Capture the cell that displays the provided text and extract its [X, Y] central coordinate. 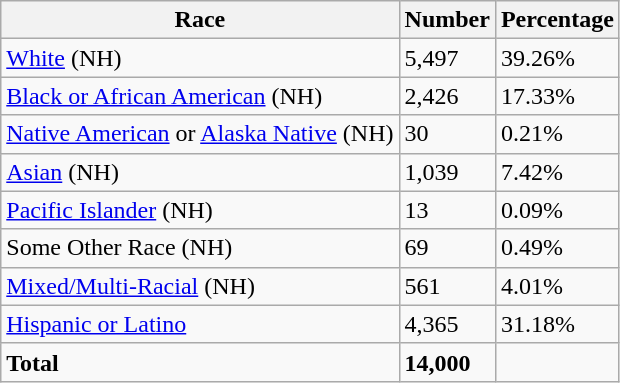
Mixed/Multi-Racial (NH) [200, 286]
White (NH) [200, 58]
561 [447, 286]
69 [447, 248]
Percentage [557, 20]
0.49% [557, 248]
Black or African American (NH) [200, 96]
30 [447, 134]
Total [200, 362]
39.26% [557, 58]
Some Other Race (NH) [200, 248]
13 [447, 210]
Pacific Islander (NH) [200, 210]
31.18% [557, 324]
7.42% [557, 172]
4,365 [447, 324]
Race [200, 20]
0.09% [557, 210]
5,497 [447, 58]
Number [447, 20]
Hispanic or Latino [200, 324]
0.21% [557, 134]
Asian (NH) [200, 172]
1,039 [447, 172]
Native American or Alaska Native (NH) [200, 134]
14,000 [447, 362]
17.33% [557, 96]
4.01% [557, 286]
2,426 [447, 96]
